Find where the given text appears and provide that cell's center as [X, Y] coordinate. 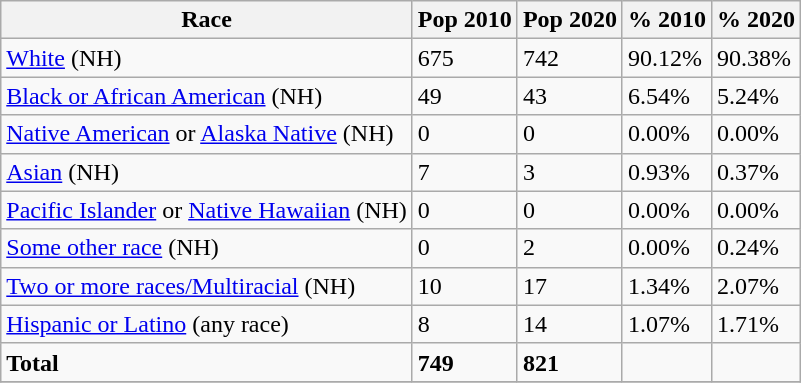
Pop 2010 [464, 20]
0.93% [666, 172]
90.38% [756, 58]
Some other race (NH) [207, 248]
821 [570, 362]
White (NH) [207, 58]
2.07% [756, 286]
Pacific Islander or Native Hawaiian (NH) [207, 210]
90.12% [666, 58]
Total [207, 362]
Race [207, 20]
3 [570, 172]
Asian (NH) [207, 172]
7 [464, 172]
% 2010 [666, 20]
Hispanic or Latino (any race) [207, 324]
1.07% [666, 324]
1.71% [756, 324]
6.54% [666, 96]
Two or more races/Multiracial (NH) [207, 286]
675 [464, 58]
10 [464, 286]
2 [570, 248]
1.34% [666, 286]
5.24% [756, 96]
Native American or Alaska Native (NH) [207, 134]
% 2020 [756, 20]
0.37% [756, 172]
14 [570, 324]
742 [570, 58]
749 [464, 362]
0.24% [756, 248]
8 [464, 324]
43 [570, 96]
49 [464, 96]
Black or African American (NH) [207, 96]
17 [570, 286]
Pop 2020 [570, 20]
